Pinpoint the cell where the given text exists, returning its (X, Y) midpoint coordinate. 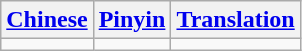
Pinyin (132, 20)
Translation (236, 20)
Chinese (47, 20)
